Identify which cell holds the provided text, then report its [x, y] central coordinate. 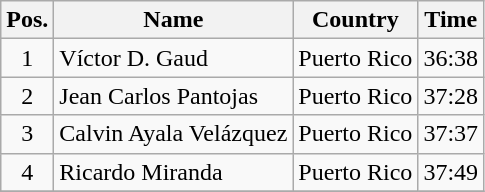
37:37 [451, 134]
37:49 [451, 172]
3 [28, 134]
1 [28, 58]
37:28 [451, 96]
Name [174, 20]
Ricardo Miranda [174, 172]
Calvin Ayala Velázquez [174, 134]
2 [28, 96]
4 [28, 172]
Time [451, 20]
Jean Carlos Pantojas [174, 96]
Víctor D. Gaud [174, 58]
36:38 [451, 58]
Pos. [28, 20]
Country [356, 20]
